Find where the given text appears and provide that cell's center as [x, y] coordinate. 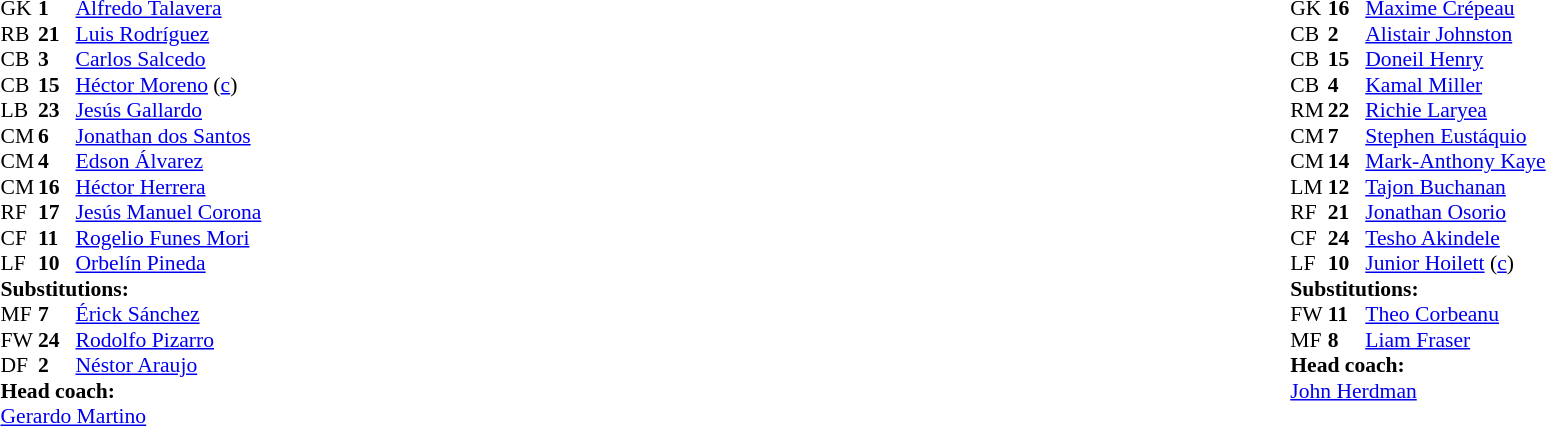
Jonathan dos Santos [169, 136]
Theo Corbeanu [1455, 315]
LB [19, 111]
Jesús Gallardo [169, 111]
Néstor Araujo [169, 365]
Érick Sánchez [169, 315]
Rodolfo Pizarro [169, 340]
RB [19, 34]
14 [1347, 161]
Alistair Johnston [1455, 34]
Tesho Akindele [1455, 238]
Stephen Eustáquio [1455, 136]
Junior Hoilett (c) [1455, 263]
John Herdman [1418, 391]
Liam Fraser [1455, 340]
DF [19, 365]
22 [1347, 111]
LM [1309, 187]
Mark-Anthony Kaye [1455, 161]
Rogelio Funes Mori [169, 238]
Héctor Herrera [169, 187]
RM [1309, 111]
Edson Álvarez [169, 161]
Kamal Miller [1455, 85]
Richie Laryea [1455, 111]
Carlos Salcedo [169, 59]
8 [1347, 340]
Luis Rodríguez [169, 34]
Doneil Henry [1455, 59]
Orbelín Pineda [169, 263]
16 [57, 187]
23 [57, 111]
Héctor Moreno (c) [169, 85]
Jonathan Osorio [1455, 213]
3 [57, 59]
12 [1347, 187]
17 [57, 213]
Tajon Buchanan [1455, 187]
Jesús Manuel Corona [169, 213]
6 [57, 136]
